Locate the cell with the specified text and output its (X, Y) center coordinate. 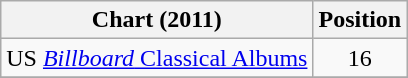
Position (360, 20)
Chart (2011) (157, 20)
16 (360, 58)
US Billboard Classical Albums (157, 58)
